Return (X, Y) of the center of cell containing provided text 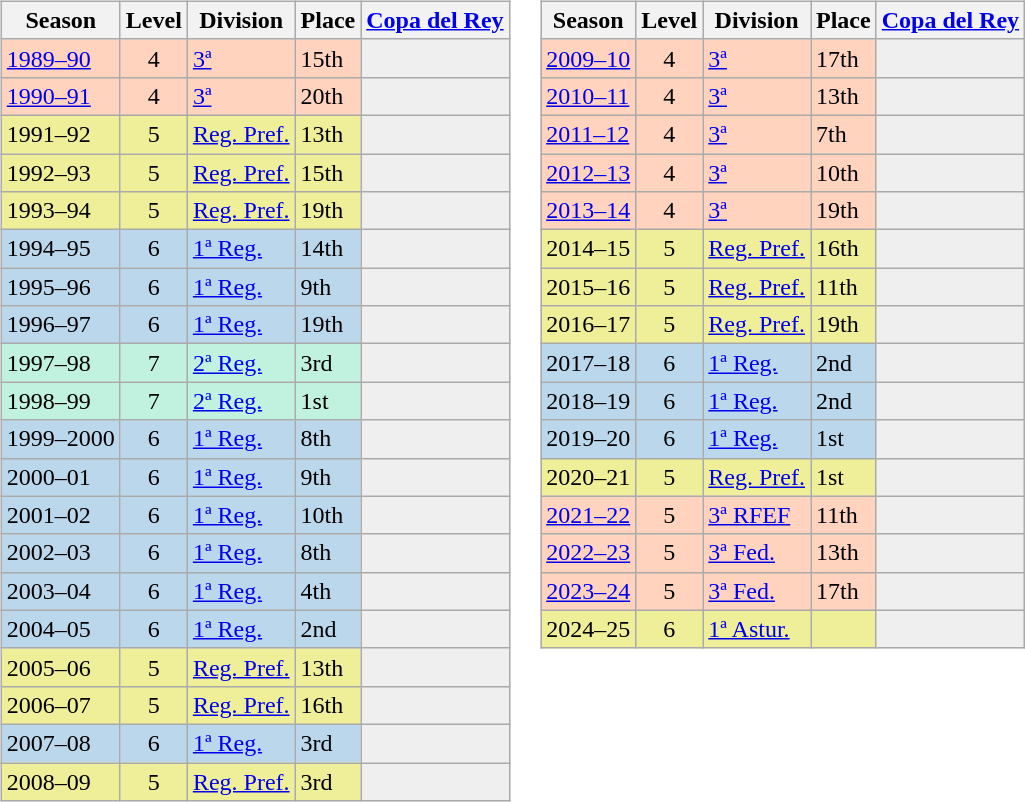
2024–25 (588, 629)
1ª Astur. (757, 629)
1989–90 (60, 58)
2007–08 (60, 743)
2008–09 (60, 781)
1994–95 (60, 249)
1992–93 (60, 173)
1998–99 (60, 401)
2005–06 (60, 667)
2012–13 (588, 173)
2009–10 (588, 58)
3ª RFEF (757, 515)
2002–03 (60, 553)
2013–14 (588, 211)
1991–92 (60, 134)
2023–24 (588, 591)
1999–2000 (60, 439)
20th (328, 96)
2016–17 (588, 325)
14th (328, 249)
7th (843, 134)
1990–91 (60, 96)
1995–96 (60, 287)
1996–97 (60, 325)
4th (328, 591)
1993–94 (60, 211)
2003–04 (60, 591)
2001–02 (60, 515)
2006–07 (60, 705)
2022–23 (588, 553)
2000–01 (60, 477)
2020–21 (588, 477)
2021–22 (588, 515)
2004–05 (60, 629)
1997–98 (60, 363)
2019–20 (588, 439)
2011–12 (588, 134)
2014–15 (588, 249)
2015–16 (588, 287)
2018–19 (588, 401)
2017–18 (588, 363)
2010–11 (588, 96)
